Identify which cell holds the provided text, then report its (X, Y) central coordinate. 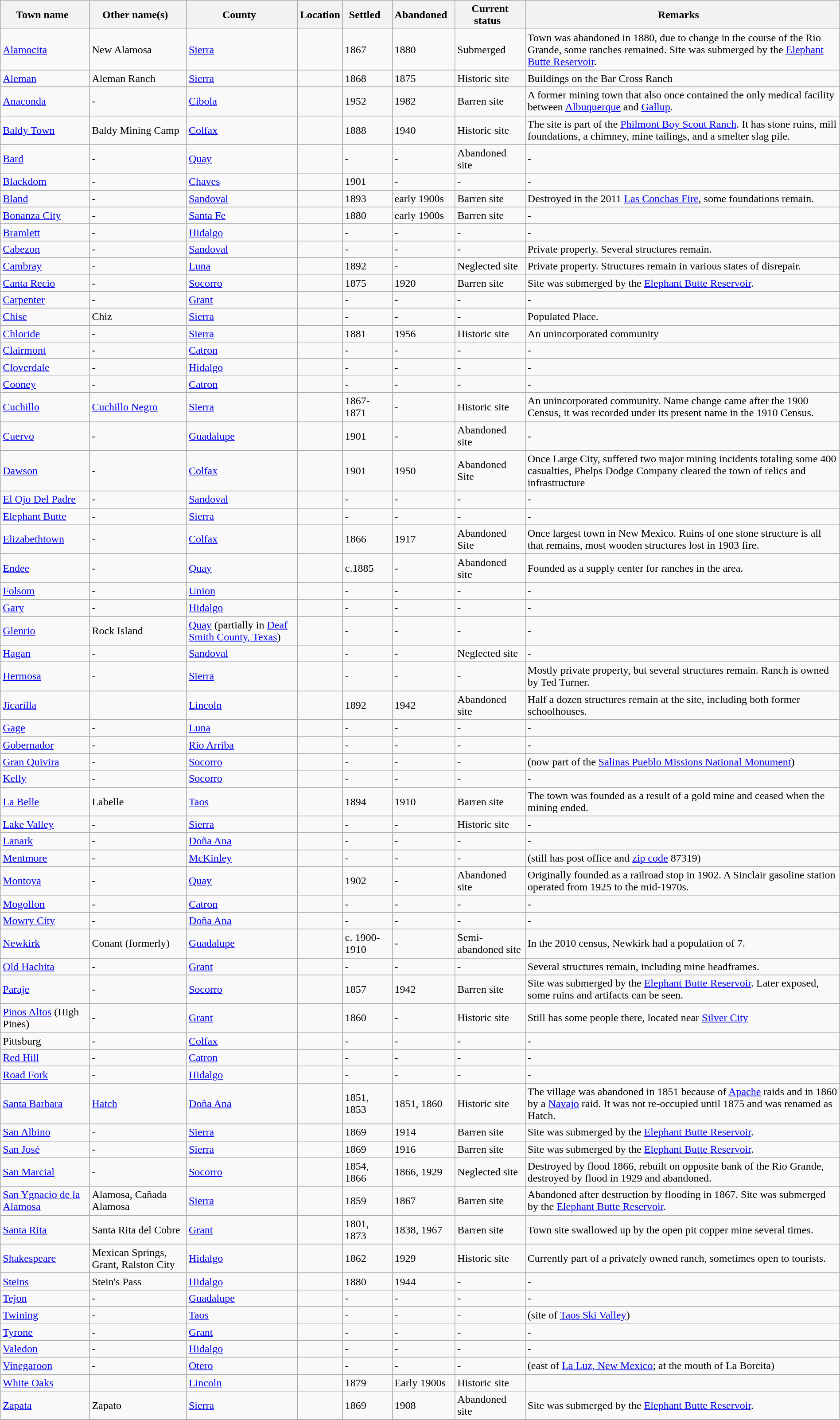
Clairmont (45, 351)
Santa Rita del Cobre (138, 1229)
Carpenter (45, 300)
Otero (242, 1366)
Elephant Butte (45, 516)
Santa Fe (242, 215)
Pinos Altos (High Pines) (45, 1018)
Founded as a supply center for ranches in the area. (682, 568)
Chaves (242, 182)
Currently part of a privately owned ranch, sometimes open to tourists. (682, 1259)
Private property. Several structures remain. (682, 249)
Mexican Springs, Grant, Ralston City (138, 1259)
Bramlett (45, 232)
Chloride (45, 334)
1920 (424, 283)
Lake Valley (45, 824)
Gary (45, 608)
1862 (367, 1259)
1902 (367, 881)
1982 (424, 101)
Private property. Structures remain in various states of disrepair. (682, 266)
Elizabethtown (45, 539)
Populated Place. (682, 317)
McKinley (242, 858)
Anaconda (45, 101)
1881 (367, 334)
1868 (367, 78)
Lanark (45, 841)
Twining (45, 1315)
Still has some people there, located near Silver City (682, 1018)
Tejon (45, 1298)
Aleman Ranch (138, 78)
San Albino (45, 1132)
Several structures remain, including mine headframes. (682, 967)
Alamosa, Cañada Alamosa (138, 1201)
1944 (424, 1281)
1879 (367, 1383)
Submerged (490, 50)
Quay (partially in Deaf Smith County, Texas) (242, 630)
Labelle (138, 801)
Pittsburg (45, 1041)
1950 (424, 471)
Old Hachita (45, 967)
Once largest town in New Mexico. Ruins of one stone structure is all that remains, most wooden structures lost in 1903 fire. (682, 539)
Paraje (45, 989)
Aleman (45, 78)
San Marcial (45, 1172)
Baldy Mining Camp (138, 130)
In the 2010 census, Newkirk had a population of 7. (682, 943)
Hagan (45, 654)
Mentmore (45, 858)
Gage (45, 728)
(site of Taos Ski Valley) (682, 1315)
1866, 1929 (424, 1172)
Road Fork (45, 1075)
Blackdom (45, 182)
Montoya (45, 881)
(still has post office and zip code 87319) (682, 858)
1859 (367, 1201)
Town was abandoned in 1880, due to change in the course of the Rio Grande, some ranches remained. Site was submerged by the Elephant Butte Reservoir. (682, 50)
1851, 1853 (367, 1104)
Tyrone (45, 1332)
Destroyed in the 2011 Las Conchas Fire, some foundations remain. (682, 199)
Folsom (45, 591)
The site is part of the Philmont Boy Scout Ranch. It has stone ruins, mill foundations, a chimney, mine tailings, and a smelter slag pile. (682, 130)
San José (45, 1149)
Mogollon (45, 904)
Early 1900s (424, 1383)
1910 (424, 801)
A former mining town that also once contained the only medical facility between Albuquerque and Gallup. (682, 101)
Current status (490, 15)
Canta Recio (45, 283)
Cloverdale (45, 367)
1838, 1967 (424, 1229)
The town was founded as a result of a gold mine and ceased when the mining ended. (682, 801)
Other name(s) (138, 15)
1956 (424, 334)
Conant (formerly) (138, 943)
c. 1900-1910 (367, 943)
(now part of the Salinas Pueblo Missions National Monument) (682, 762)
Originally founded as a railroad stop in 1902. A Sinclair gasoline station operated from 1925 to the mid-1970s. (682, 881)
Once Large City, suffered two major mining incidents totaling some 400 casualties, Phelps Dodge Company cleared the town of relics and infrastructure (682, 471)
1940 (424, 130)
Red Hill (45, 1058)
1952 (367, 101)
Cabezon (45, 249)
Alamocita (45, 50)
Buildings on the Bar Cross Ranch (682, 78)
Cuervo (45, 436)
Rock Island (138, 630)
1866 (367, 539)
Baldy Town (45, 130)
Rio Arriba (242, 745)
Dawson (45, 471)
Abandoned (424, 15)
Location (320, 15)
Town name (45, 15)
La Belle (45, 801)
Steins (45, 1281)
Newkirk (45, 943)
Hermosa (45, 676)
An unincorporated community (682, 334)
1894 (367, 801)
1916 (424, 1149)
Cibola (242, 101)
Abandoned after destruction by flooding in 1867. Site was submerged by the Elephant Butte Reservoir. (682, 1201)
Bard (45, 159)
1914 (424, 1132)
Chiz (138, 317)
County (242, 15)
White Oaks (45, 1383)
1857 (367, 989)
1929 (424, 1259)
Shakespeare (45, 1259)
Hatch (138, 1104)
Chise (45, 317)
Town site swallowed up by the open pit copper mine several times. (682, 1229)
Bland (45, 199)
Santa Barbara (45, 1104)
San Ygnacio de la Alamosa (45, 1201)
Site was submerged by the Elephant Butte Reservoir. Later exposed, some ruins and artifacts can be seen. (682, 989)
An unincorporated community. Name change came after the 1900 Census, it was recorded under its present name in the 1910 Census. (682, 407)
Mostly private property, but several structures remain. Ranch is owned by Ted Turner. (682, 676)
Gran Quivira (45, 762)
1888 (367, 130)
The village was abandoned in 1851 because of Apache raids and in 1860 by a Navajo raid. It was not re-occupied until 1875 and was renamed as Hatch. (682, 1104)
Valedon (45, 1349)
Union (242, 591)
1854, 1866 (367, 1172)
1893 (367, 199)
Mowry City (45, 921)
Destroyed by flood 1866, rebuilt on opposite bank of the Rio Grande, destroyed by flood in 1929 and abandoned. (682, 1172)
Zapata (45, 1406)
El Ojo Del Padre (45, 499)
1801, 1873 (367, 1229)
Semi-abandoned site (490, 943)
1867-1871 (367, 407)
Vinegaroon (45, 1366)
New Alamosa (138, 50)
Zapato (138, 1406)
Half a dozen structures remain at the site, including both former schoolhouses. (682, 706)
c.1885 (367, 568)
(east of La Luz, New Mexico; at the mouth of La Borcita) (682, 1366)
Bonanza City (45, 215)
Santa Rita (45, 1229)
Kelly (45, 779)
Settled (367, 15)
1917 (424, 539)
Gobernador (45, 745)
1860 (367, 1018)
Stein's Pass (138, 1281)
Remarks (682, 15)
1908 (424, 1406)
Cambray (45, 266)
Cuchillo (45, 407)
Cooney (45, 384)
1851, 1860 (424, 1104)
Endee (45, 568)
Cuchillo Negro (138, 407)
Jicarilla (45, 706)
Glenrio (45, 630)
